Locate the cell with the specified text and output its (x, y) center coordinate. 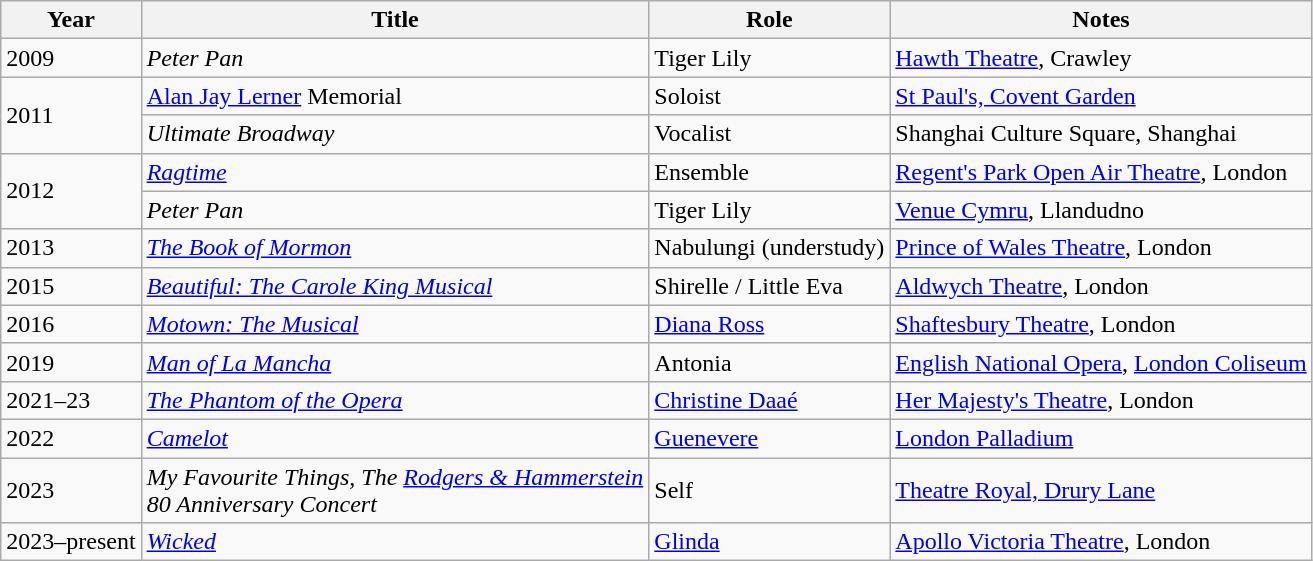
Motown: The Musical (395, 324)
2009 (71, 58)
2019 (71, 362)
Alan Jay Lerner Memorial (395, 96)
Venue Cymru, Llandudno (1101, 210)
English National Opera, London Coliseum (1101, 362)
Wicked (395, 542)
Camelot (395, 438)
My Favourite Things, The Rodgers & Hammerstein80 Anniversary Concert (395, 490)
Theatre Royal, Drury Lane (1101, 490)
Role (770, 20)
2022 (71, 438)
Antonia (770, 362)
2016 (71, 324)
The Book of Mormon (395, 248)
Diana Ross (770, 324)
Notes (1101, 20)
2012 (71, 191)
Nabulungi (understudy) (770, 248)
Ensemble (770, 172)
Christine Daaé (770, 400)
Hawth Theatre, Crawley (1101, 58)
2023 (71, 490)
2015 (71, 286)
Aldwych Theatre, London (1101, 286)
Regent's Park Open Air Theatre, London (1101, 172)
Title (395, 20)
London Palladium (1101, 438)
Man of La Mancha (395, 362)
2023–present (71, 542)
The Phantom of the Opera (395, 400)
Shirelle / Little Eva (770, 286)
Beautiful: The Carole King Musical (395, 286)
2013 (71, 248)
Shanghai Culture Square, Shanghai (1101, 134)
Glinda (770, 542)
Guenevere (770, 438)
Ragtime (395, 172)
2011 (71, 115)
Her Majesty's Theatre, London (1101, 400)
2021–23 (71, 400)
Vocalist (770, 134)
Shaftesbury Theatre, London (1101, 324)
Year (71, 20)
Soloist (770, 96)
St Paul's, Covent Garden (1101, 96)
Prince of Wales Theatre, London (1101, 248)
Self (770, 490)
Apollo Victoria Theatre, London (1101, 542)
Ultimate Broadway (395, 134)
